Search for the cell housing the specified text and yield its [x, y] center coordinate. 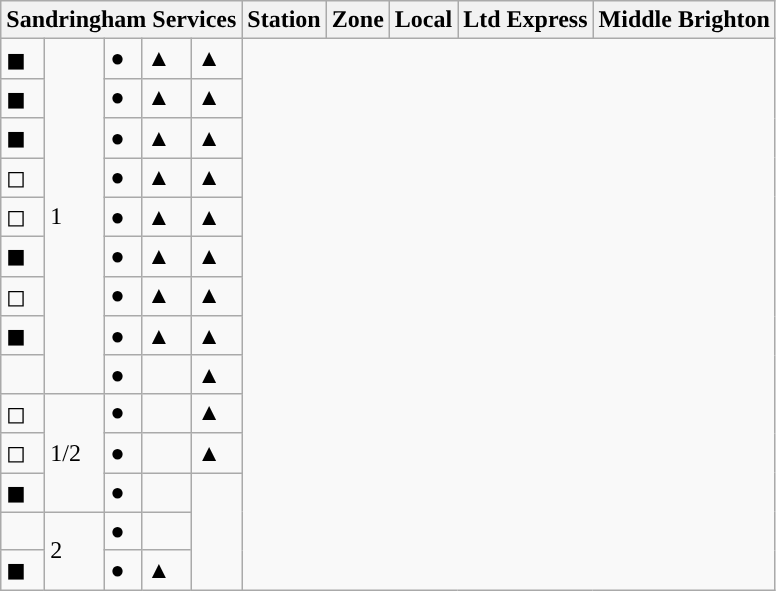
1/2 [75, 452]
2 [75, 551]
Middle Brighton [684, 20]
Sandringham Services [122, 20]
Zone [358, 20]
Local [423, 20]
Ltd Express [526, 20]
1 [75, 216]
Station [284, 20]
